Capture the cell that displays the provided text and extract its [X, Y] central coordinate. 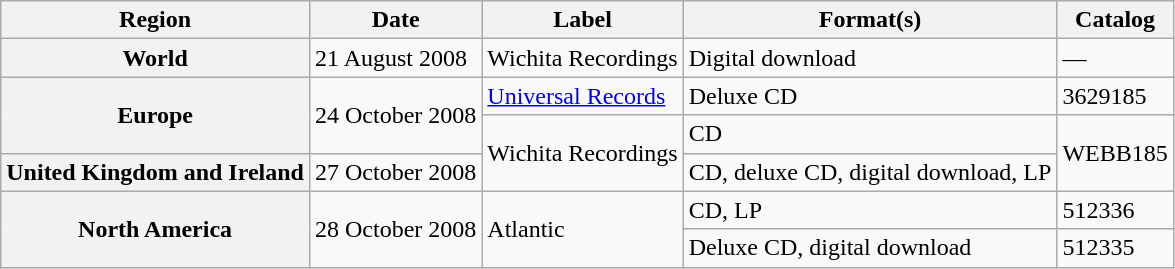
Universal Records [582, 96]
— [1115, 58]
Catalog [1115, 20]
CD, LP [870, 210]
Region [156, 20]
Europe [156, 115]
21 August 2008 [395, 58]
WEBB185 [1115, 153]
24 October 2008 [395, 115]
Label [582, 20]
Date [395, 20]
28 October 2008 [395, 229]
Atlantic [582, 229]
Format(s) [870, 20]
512336 [1115, 210]
3629185 [1115, 96]
Deluxe CD, digital download [870, 248]
Deluxe CD [870, 96]
512335 [1115, 248]
World [156, 58]
CD [870, 134]
CD, deluxe CD, digital download, LP [870, 172]
Digital download [870, 58]
27 October 2008 [395, 172]
North America [156, 229]
United Kingdom and Ireland [156, 172]
